Return [X, Y] of the center of cell containing provided text 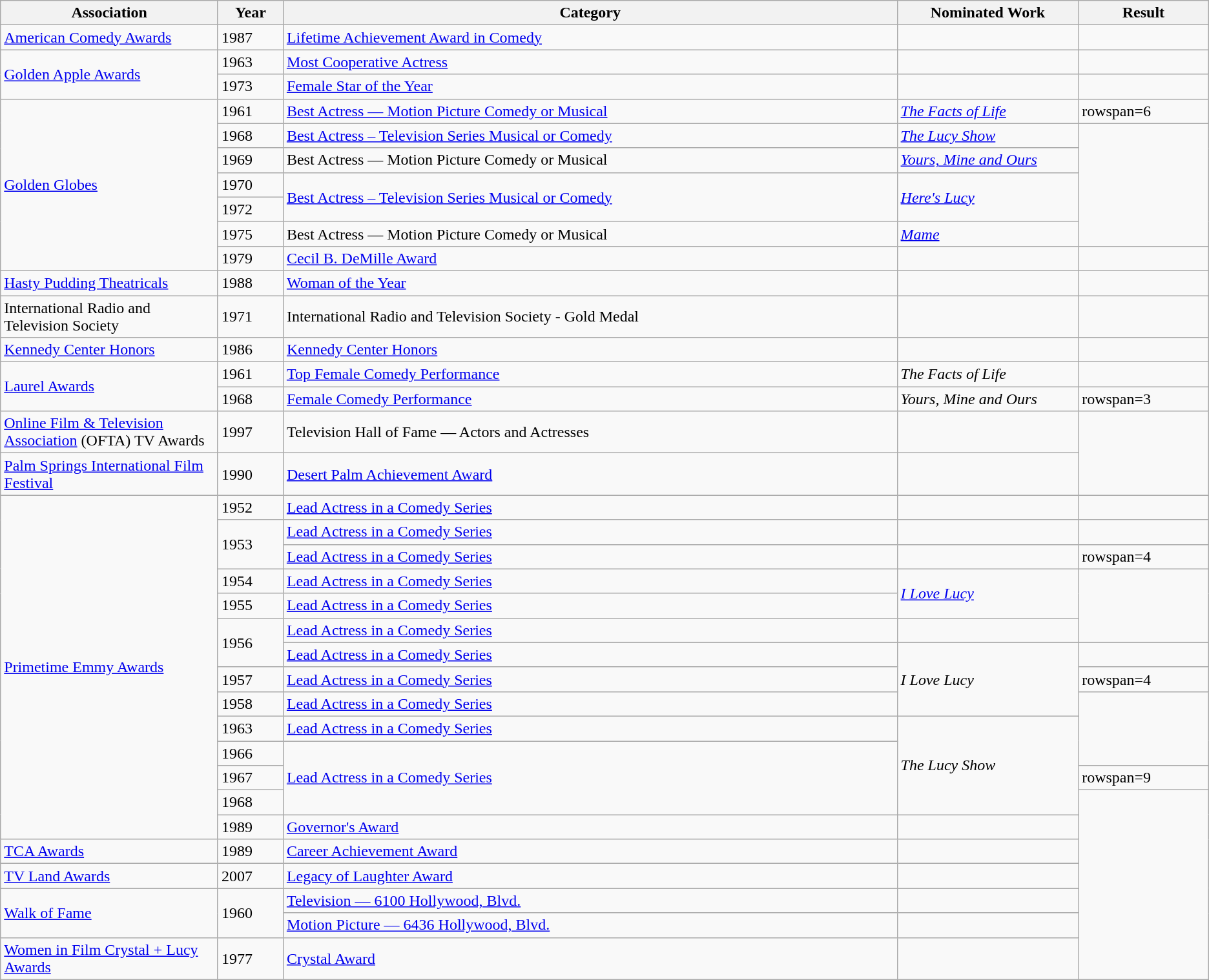
Female Comedy Performance [590, 399]
rowspan=6 [1144, 111]
Here's Lucy [988, 197]
Television — 6100 Hollywood, Blvd. [590, 901]
Walk of Fame [110, 913]
1969 [251, 160]
1975 [251, 234]
1986 [251, 350]
1971 [251, 316]
1988 [251, 283]
Top Female Comedy Performance [590, 374]
Female Star of the Year [590, 87]
Lifetime Achievement Award in Comedy [590, 37]
1958 [251, 704]
International Radio and Television Society [110, 316]
Result [1144, 13]
1952 [251, 507]
1977 [251, 958]
American Comedy Awards [110, 37]
1954 [251, 581]
1956 [251, 642]
Television Hall of Fame — Actors and Actresses [590, 433]
Online Film & Television Association (OFTA) TV Awards [110, 433]
TV Land Awards [110, 876]
1957 [251, 679]
Motion Picture — 6436 Hollywood, Blvd. [590, 925]
1953 [251, 544]
International Radio and Television Society - Gold Medal [590, 316]
Desert Palm Achievement Award [590, 474]
rowspan=9 [1144, 778]
Palm Springs International Film Festival [110, 474]
1990 [251, 474]
Career Achievement Award [590, 852]
Legacy of Laughter Award [590, 876]
1979 [251, 258]
Most Cooperative Actress [590, 62]
Nominated Work [988, 13]
Hasty Pudding Theatricals [110, 283]
Association [110, 13]
Cecil B. DeMille Award [590, 258]
Primetime Emmy Awards [110, 668]
1973 [251, 87]
1955 [251, 606]
Crystal Award [590, 958]
Mame [988, 234]
Women in Film Crystal + Lucy Awards [110, 958]
Category [590, 13]
Woman of the Year [590, 283]
Governor's Award [590, 827]
1970 [251, 185]
Golden Globes [110, 185]
2007 [251, 876]
TCA Awards [110, 852]
1966 [251, 753]
1972 [251, 209]
1960 [251, 913]
1987 [251, 37]
Golden Apple Awards [110, 74]
Laurel Awards [110, 387]
Year [251, 13]
rowspan=3 [1144, 399]
1997 [251, 433]
1967 [251, 778]
